Pinpoint the cell where the given text exists, returning its [X, Y] midpoint coordinate. 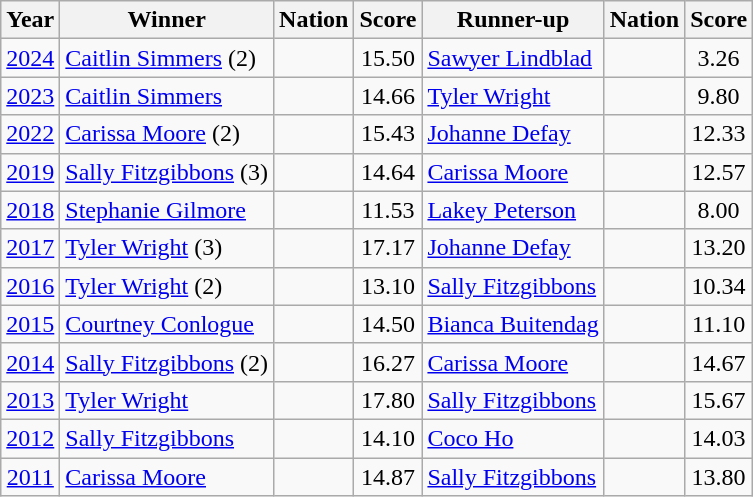
Winner [167, 20]
2018 [30, 210]
14.50 [388, 324]
Caitlin Simmers (2) [167, 58]
10.34 [719, 286]
13.20 [719, 248]
2014 [30, 362]
Coco Ho [513, 438]
2017 [30, 248]
3.26 [719, 58]
2016 [30, 286]
2012 [30, 438]
Sally Fitzgibbons (2) [167, 362]
2013 [30, 400]
Carissa Moore (2) [167, 134]
Bianca Buitendag [513, 324]
9.80 [719, 96]
14.66 [388, 96]
17.80 [388, 400]
2023 [30, 96]
Sawyer Lindblad [513, 58]
12.57 [719, 172]
15.43 [388, 134]
8.00 [719, 210]
11.10 [719, 324]
Sally Fitzgibbons (3) [167, 172]
Tyler Wright (2) [167, 286]
15.50 [388, 58]
17.17 [388, 248]
11.53 [388, 210]
13.10 [388, 286]
14.87 [388, 477]
2019 [30, 172]
14.03 [719, 438]
14.67 [719, 362]
Stephanie Gilmore [167, 210]
Tyler Wright (3) [167, 248]
13.80 [719, 477]
16.27 [388, 362]
Year [30, 20]
2015 [30, 324]
Lakey Peterson [513, 210]
Caitlin Simmers [167, 96]
2024 [30, 58]
2022 [30, 134]
Courtney Conlogue [167, 324]
12.33 [719, 134]
14.64 [388, 172]
2011 [30, 477]
Runner-up [513, 20]
15.67 [719, 400]
14.10 [388, 438]
